Output the [X, Y] coordinate of the center of the cell containing the given text.  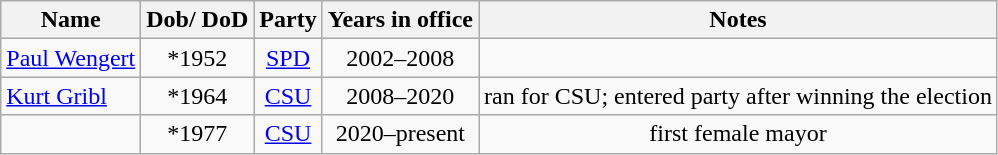
SPD [288, 58]
2008–2020 [400, 96]
Paul Wengert [71, 58]
*1977 [198, 134]
first female mayor [738, 134]
Years in office [400, 20]
ran for CSU; entered party after winning the election [738, 96]
2002–2008 [400, 58]
Kurt Gribl [71, 96]
2020–present [400, 134]
Name [71, 20]
*1964 [198, 96]
Notes [738, 20]
*1952 [198, 58]
Dob/ DoD [198, 20]
Party [288, 20]
